Capture the cell that displays the provided text and extract its [X, Y] central coordinate. 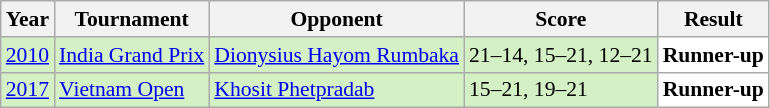
Year [28, 19]
15–21, 19–21 [561, 90]
2010 [28, 55]
Opponent [336, 19]
Dionysius Hayom Rumbaka [336, 55]
India Grand Prix [132, 55]
Khosit Phetpradab [336, 90]
2017 [28, 90]
Tournament [132, 19]
Result [714, 19]
21–14, 15–21, 12–21 [561, 55]
Score [561, 19]
Vietnam Open [132, 90]
